Output the (x, y) coordinate of the center of the cell containing the given text.  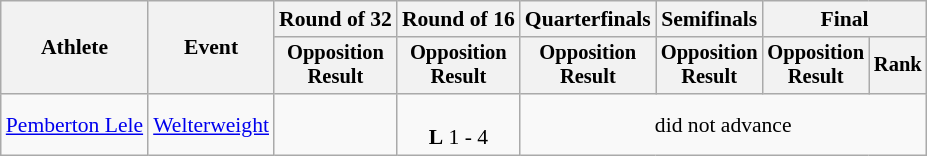
Athlete (74, 48)
L 1 - 4 (458, 124)
did not advance (724, 124)
Round of 16 (458, 19)
Event (211, 48)
Round of 32 (336, 19)
Welterweight (211, 124)
Final (844, 19)
Pemberton Lele (74, 124)
Quarterfinals (588, 19)
Semifinals (710, 19)
Rank (898, 66)
